Find where the given text appears and provide that cell's center as (X, Y) coordinate. 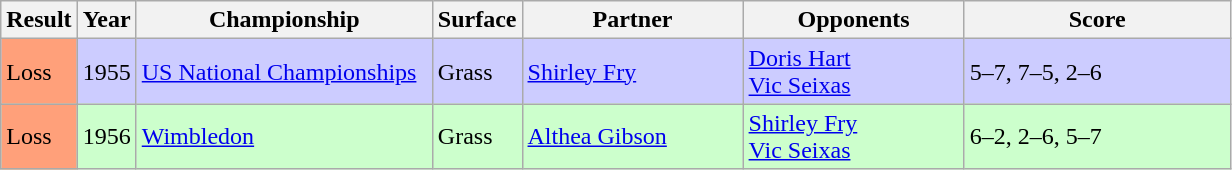
Opponents (854, 20)
1955 (106, 72)
5–7, 7–5, 2–6 (1097, 72)
Surface (477, 20)
Partner (632, 20)
6–2, 2–6, 5–7 (1097, 136)
US National Championships (284, 72)
Doris Hart Vic Seixas (854, 72)
Result (39, 20)
Year (106, 20)
Championship (284, 20)
Shirley Fry (632, 72)
Score (1097, 20)
Shirley Fry Vic Seixas (854, 136)
Wimbledon (284, 136)
Althea Gibson (632, 136)
1956 (106, 136)
